Locate the cell with the specified text and output its (X, Y) center coordinate. 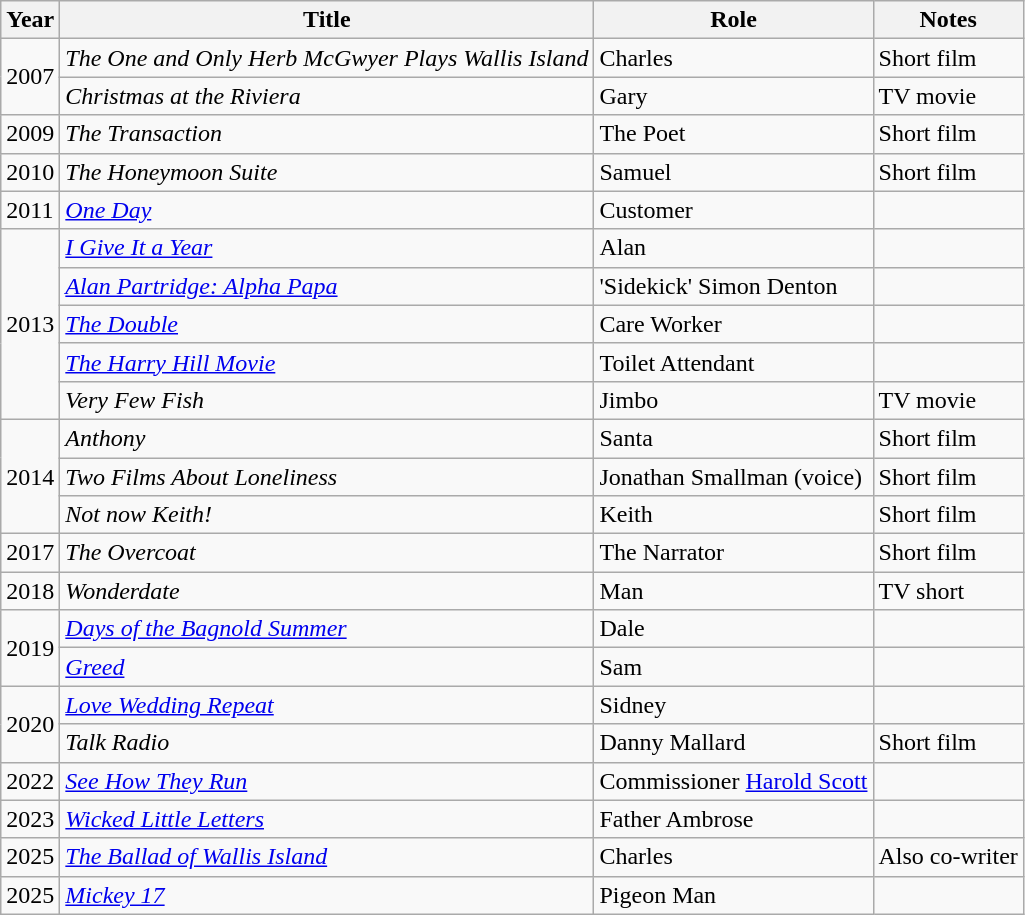
Keith (734, 515)
2022 (30, 781)
The Overcoat (327, 553)
One Day (327, 210)
Jonathan Smallman (voice) (734, 477)
Wicked Little Letters (327, 819)
Jimbo (734, 400)
See How They Run (327, 781)
Pigeon Man (734, 895)
Santa (734, 438)
Man (734, 591)
The Harry Hill Movie (327, 362)
2013 (30, 324)
2023 (30, 819)
Toilet Attendant (734, 362)
Days of the Bagnold Summer (327, 629)
Commissioner Harold Scott (734, 781)
Wonderdate (327, 591)
Love Wedding Repeat (327, 705)
Danny Mallard (734, 743)
Samuel (734, 172)
2018 (30, 591)
2011 (30, 210)
Greed (327, 667)
Very Few Fish (327, 400)
'Sidekick' Simon Denton (734, 286)
The One and Only Herb McGwyer Plays Wallis Island (327, 58)
Notes (948, 20)
Mickey 17 (327, 895)
2019 (30, 648)
2007 (30, 77)
Care Worker (734, 324)
Year (30, 20)
Alan Partridge: Alpha Papa (327, 286)
Also co-writer (948, 857)
The Transaction (327, 134)
Christmas at the Riviera (327, 96)
The Narrator (734, 553)
Not now Keith! (327, 515)
2020 (30, 724)
Father Ambrose (734, 819)
Dale (734, 629)
2009 (30, 134)
Role (734, 20)
The Poet (734, 134)
2014 (30, 476)
TV short (948, 591)
Sidney (734, 705)
The Ballad of Wallis Island (327, 857)
Alan (734, 248)
Gary (734, 96)
Sam (734, 667)
The Honeymoon Suite (327, 172)
Talk Radio (327, 743)
Two Films About Loneliness (327, 477)
Title (327, 20)
Customer (734, 210)
Anthony (327, 438)
2017 (30, 553)
2010 (30, 172)
The Double (327, 324)
I Give It a Year (327, 248)
